From the cell containing the given text, extract its center point as [x, y] coordinate. 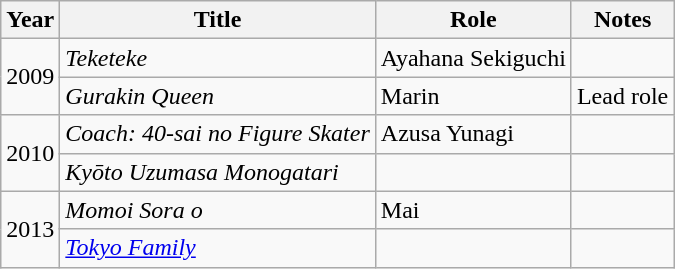
Azusa Yunagi [473, 134]
2010 [30, 153]
Kyōto Uzumasa Monogatari [218, 172]
Gurakin Queen [218, 96]
Coach: 40-sai no Figure Skater [218, 134]
Notes [622, 20]
Momoi Sora o [218, 210]
Lead role [622, 96]
Marin [473, 96]
Title [218, 20]
Mai [473, 210]
Year [30, 20]
2013 [30, 229]
Teketeke [218, 58]
Tokyo Family [218, 248]
2009 [30, 77]
Role [473, 20]
Ayahana Sekiguchi [473, 58]
